Return the [X, Y] coordinate for the center point of the cell that contains the specified text.  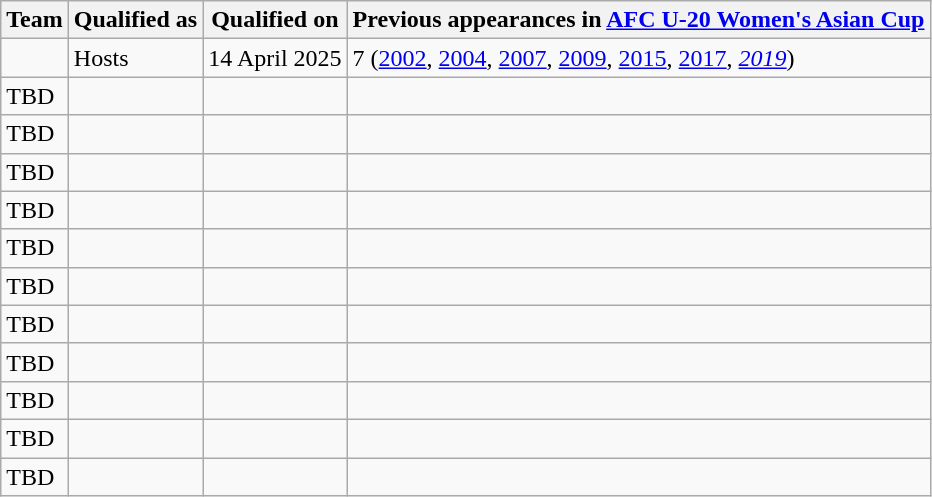
Team [35, 20]
7 (2002, 2004, 2007, 2009, 2015, 2017, 2019) [638, 58]
14 April 2025 [275, 58]
Previous appearances in AFC U-20 Women's Asian Cup [638, 20]
Qualified on [275, 20]
Hosts [135, 58]
Qualified as [135, 20]
